From the cell containing the given text, extract its center point as [x, y] coordinate. 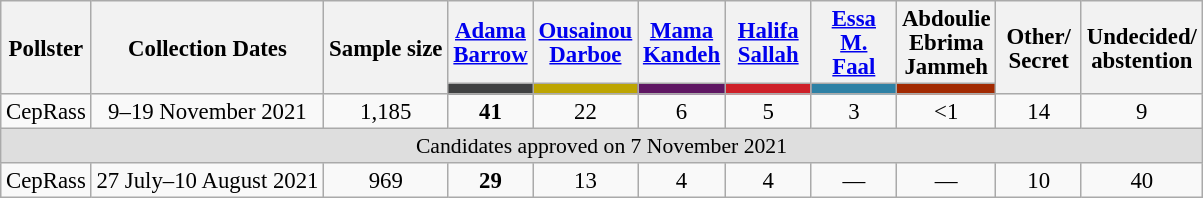
Mama Kandeh [682, 42]
Adama Barrow [491, 42]
9–19 November 2021 [208, 112]
<1 [946, 112]
9 [1142, 112]
Other/Secret [1039, 48]
969 [386, 180]
5 [768, 112]
3 [854, 112]
6 [682, 112]
14 [1039, 112]
Essa M. Faal [854, 42]
29 [491, 180]
Undecided/abstention [1142, 48]
13 [585, 180]
Candidates approved on 7 November 2021 [602, 146]
Ousainou Darboe [585, 42]
Halifa Sallah [768, 42]
Pollster [46, 48]
41 [491, 112]
40 [1142, 180]
10 [1039, 180]
27 July–10 August 2021 [208, 180]
Collection Dates [208, 48]
1,185 [386, 112]
Abdoulie Ebrima Jammeh [946, 42]
22 [585, 112]
Sample size [386, 48]
